Return the (X, Y) coordinate for the center point of the cell that contains the specified text.  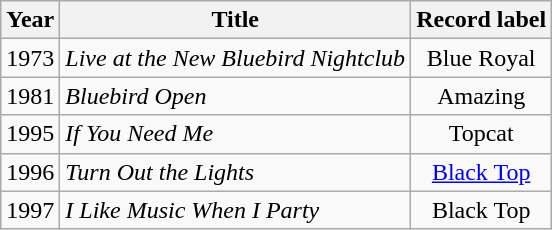
1997 (30, 210)
1981 (30, 96)
Title (236, 20)
Topcat (482, 134)
Bluebird Open (236, 96)
Record label (482, 20)
If You Need Me (236, 134)
Turn Out the Lights (236, 172)
Live at the New Bluebird Nightclub (236, 58)
Year (30, 20)
Amazing (482, 96)
1996 (30, 172)
Blue Royal (482, 58)
1973 (30, 58)
1995 (30, 134)
I Like Music When I Party (236, 210)
